Scan for the cell matching the given text and deliver its [x, y] coordinate at center. 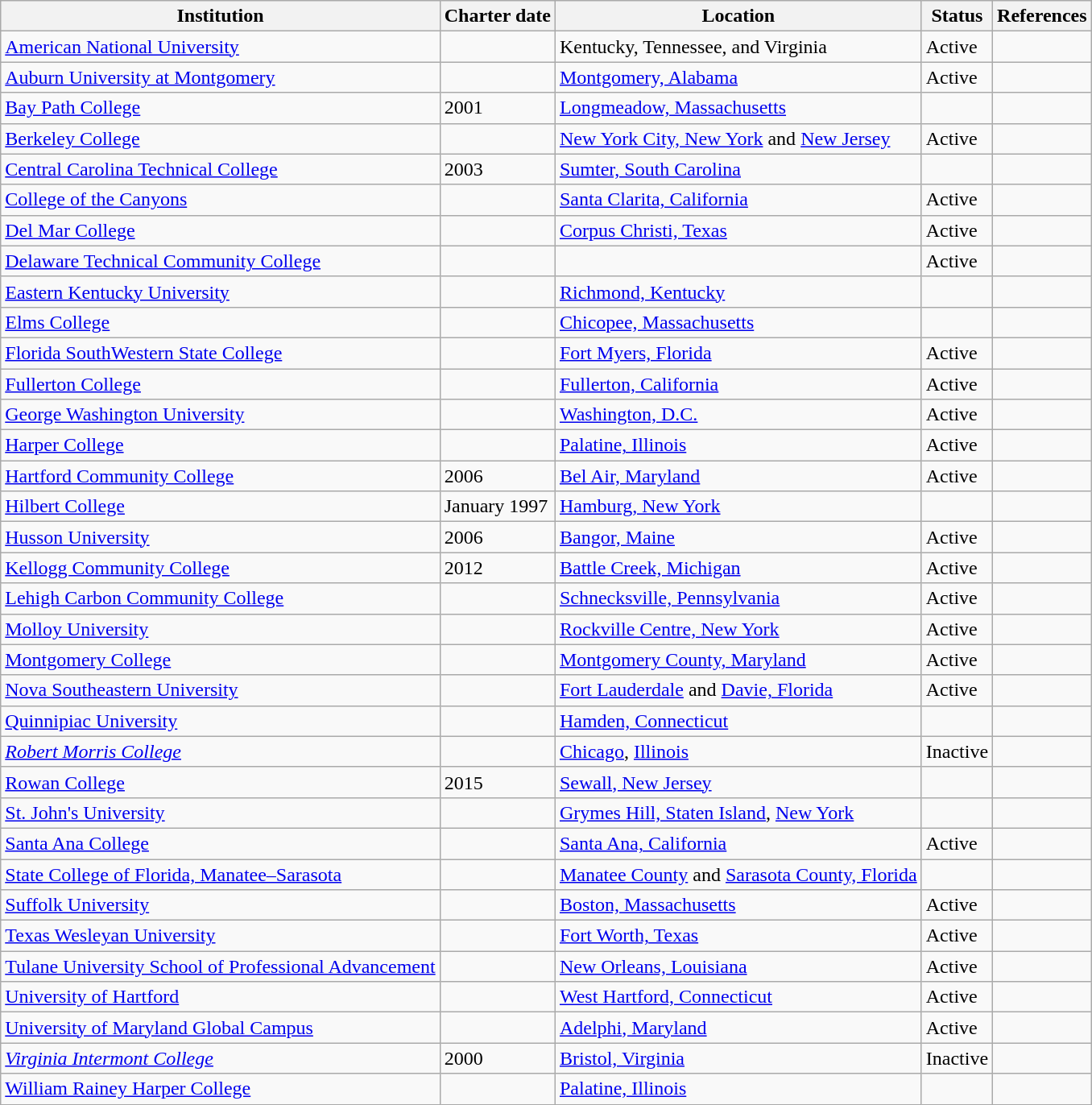
Bristol, Virginia [738, 1058]
Hamden, Connecticut [738, 721]
Kellogg Community College [221, 568]
Institution [221, 16]
Rowan College [221, 782]
American National University [221, 47]
University of Hartford [221, 997]
Tulane University School of Professional Advancement [221, 966]
Schnecksville, Pennsylvania [738, 598]
Elms College [221, 322]
Status [957, 16]
Chicopee, Massachusetts [738, 322]
George Washington University [221, 415]
Bay Path College [221, 108]
St. John's University [221, 813]
Lehigh Carbon Community College [221, 598]
State College of Florida, Manatee–Sarasota [221, 874]
Corpus Christi, Texas [738, 230]
Eastern Kentucky University [221, 292]
Robert Morris College [221, 751]
2000 [498, 1058]
Hartford Community College [221, 476]
Hilbert College [221, 507]
Santa Clarita, California [738, 200]
Husson University [221, 537]
2003 [498, 169]
2015 [498, 782]
Montgomery College [221, 660]
Fort Worth, Texas [738, 936]
Florida SouthWestern State College [221, 353]
Harper College [221, 445]
Montgomery County, Maryland [738, 660]
Adelphi, Maryland [738, 1028]
Longmeadow, Massachusetts [738, 108]
Boston, Massachusetts [738, 905]
Hamburg, New York [738, 507]
College of the Canyons [221, 200]
Richmond, Kentucky [738, 292]
Kentucky, Tennessee, and Virginia [738, 47]
January 1997 [498, 507]
Washington, D.C. [738, 415]
Del Mar College [221, 230]
Location [738, 16]
2012 [498, 568]
Quinnipiac University [221, 721]
Berkeley College [221, 139]
West Hartford, Connecticut [738, 997]
Charter date [498, 16]
Fullerton, California [738, 384]
New Orleans, Louisiana [738, 966]
Suffolk University [221, 905]
Sewall, New Jersey [738, 782]
References [1042, 16]
Grymes Hill, Staten Island, New York [738, 813]
Virginia Intermont College [221, 1058]
Sumter, South Carolina [738, 169]
Fort Lauderdale and Davie, Florida [738, 690]
2001 [498, 108]
Rockville Centre, New York [738, 629]
University of Maryland Global Campus [221, 1028]
Central Carolina Technical College [221, 169]
Santa Ana College [221, 843]
Battle Creek, Michigan [738, 568]
Santa Ana, California [738, 843]
Auburn University at Montgomery [221, 77]
New York City, New York and New Jersey [738, 139]
Bel Air, Maryland [738, 476]
Chicago, Illinois [738, 751]
Nova Southeastern University [221, 690]
Fullerton College [221, 384]
Bangor, Maine [738, 537]
Fort Myers, Florida [738, 353]
Manatee County and Sarasota County, Florida [738, 874]
Montgomery, Alabama [738, 77]
Delaware Technical Community College [221, 261]
Texas Wesleyan University [221, 936]
Molloy University [221, 629]
William Rainey Harper College [221, 1089]
